Find where the given text appears and provide that cell's center as (X, Y) coordinate. 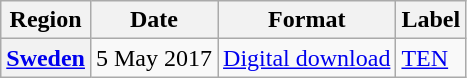
Format (307, 20)
Label (431, 20)
Region (46, 20)
5 May 2017 (154, 58)
Digital download (307, 58)
TEN (431, 58)
Sweden (46, 58)
Date (154, 20)
